Determine the (x, y) coordinate at the center of the cell enclosing the given text.  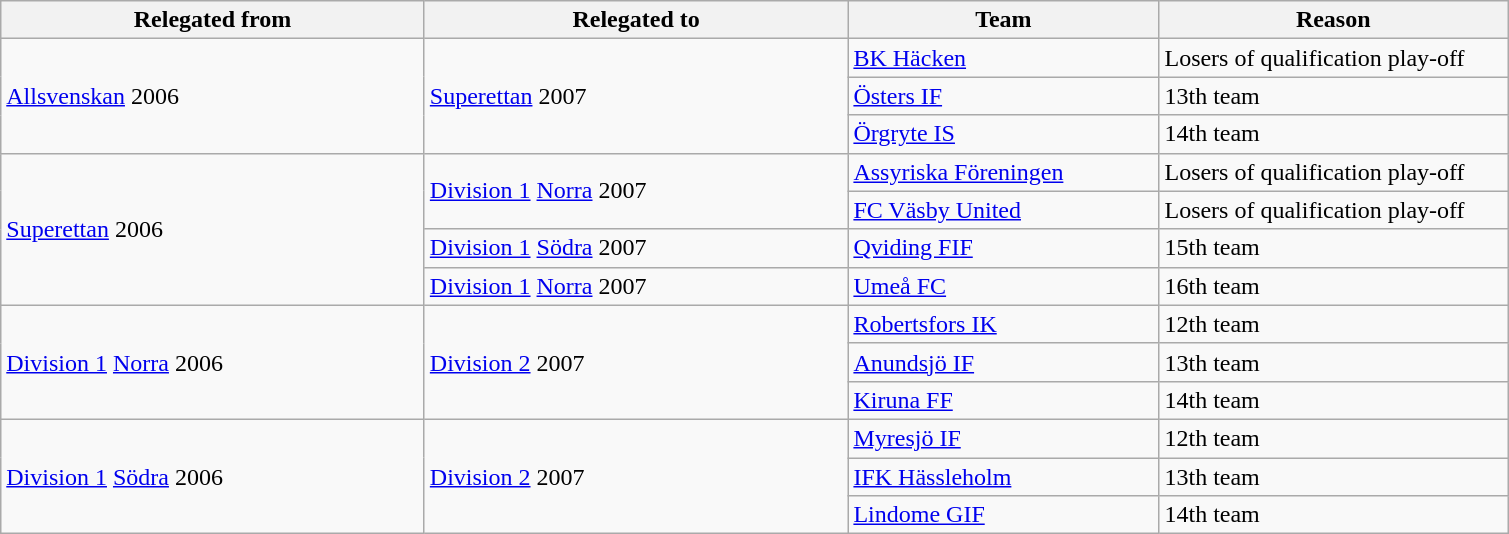
Division 1 Södra 2007 (636, 248)
16th team (1334, 286)
Relegated from (213, 20)
Team (1004, 20)
15th team (1334, 248)
FC Väsby United (1004, 210)
Assyriska Föreningen (1004, 172)
Reason (1334, 20)
Qviding FIF (1004, 248)
Anundsjö IF (1004, 362)
Superettan 2006 (213, 229)
Allsvenskan 2006 (213, 96)
Örgryte IS (1004, 134)
Umeå FC (1004, 286)
Kiruna FF (1004, 400)
Division 1 Norra 2006 (213, 362)
IFK Hässleholm (1004, 477)
Robertsfors IK (1004, 324)
Lindome GIF (1004, 515)
Östers IF (1004, 96)
Division 1 Södra 2006 (213, 476)
Superettan 2007 (636, 96)
Myresjö IF (1004, 438)
BK Häcken (1004, 58)
Relegated to (636, 20)
